Extract the [X, Y] coordinate from the center of the cell holding the provided text.  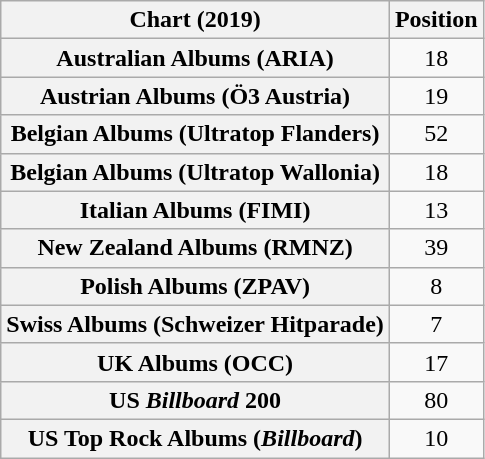
39 [436, 248]
Austrian Albums (Ö3 Austria) [196, 96]
7 [436, 324]
Italian Albums (FIMI) [196, 210]
Polish Albums (ZPAV) [196, 286]
New Zealand Albums (RMNZ) [196, 248]
Belgian Albums (Ultratop Flanders) [196, 134]
13 [436, 210]
Chart (2019) [196, 20]
52 [436, 134]
8 [436, 286]
19 [436, 96]
Position [436, 20]
US Billboard 200 [196, 400]
UK Albums (OCC) [196, 362]
17 [436, 362]
US Top Rock Albums (Billboard) [196, 438]
80 [436, 400]
Australian Albums (ARIA) [196, 58]
Belgian Albums (Ultratop Wallonia) [196, 172]
10 [436, 438]
Swiss Albums (Schweizer Hitparade) [196, 324]
